Pinpoint the cell where the given text exists, returning its (X, Y) midpoint coordinate. 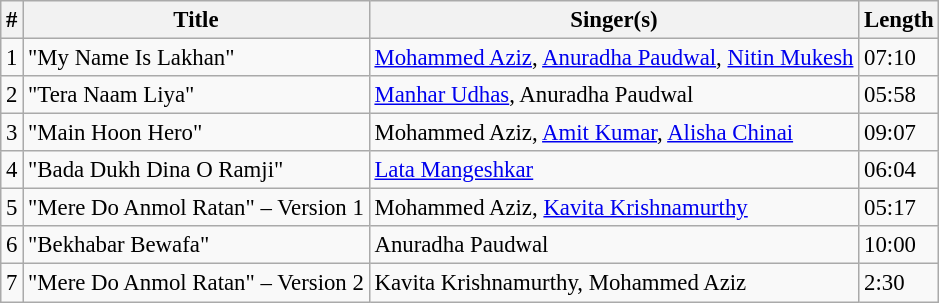
2 (12, 95)
"Mere Do Anmol Ratan" – Version 2 (196, 283)
Anuradha Paudwal (614, 245)
Mohammed Aziz, Anuradha Paudwal, Nitin Mukesh (614, 58)
Title (196, 20)
05:58 (899, 95)
Lata Mangeshkar (614, 170)
3 (12, 133)
"Tera Naam Liya" (196, 95)
Manhar Udhas, Anuradha Paudwal (614, 95)
2:30 (899, 283)
"Bekhabar Bewafa" (196, 245)
Mohammed Aziz, Amit Kumar, Alisha Chinai (614, 133)
# (12, 20)
10:00 (899, 245)
09:07 (899, 133)
06:04 (899, 170)
4 (12, 170)
Mohammed Aziz, Kavita Krishnamurthy (614, 208)
1 (12, 58)
6 (12, 245)
"Mere Do Anmol Ratan" – Version 1 (196, 208)
"Main Hoon Hero" (196, 133)
Singer(s) (614, 20)
07:10 (899, 58)
5 (12, 208)
"Bada Dukh Dina O Ramji" (196, 170)
Length (899, 20)
"My Name Is Lakhan" (196, 58)
7 (12, 283)
Kavita Krishnamurthy, Mohammed Aziz (614, 283)
05:17 (899, 208)
